Identify which cell holds the provided text, then report its [X, Y] central coordinate. 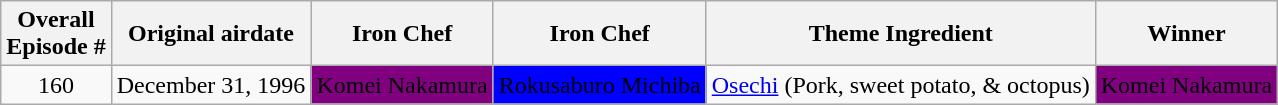
Osechi (Pork, sweet potato, & octopus) [900, 85]
December 31, 1996 [211, 85]
160 [56, 85]
Original airdate [211, 34]
Rokusaburo Michiba [600, 85]
Winner [1186, 34]
Theme Ingredient [900, 34]
OverallEpisode # [56, 34]
